For the text-containing cell, return its midpoint in (X, Y) coordinate format. 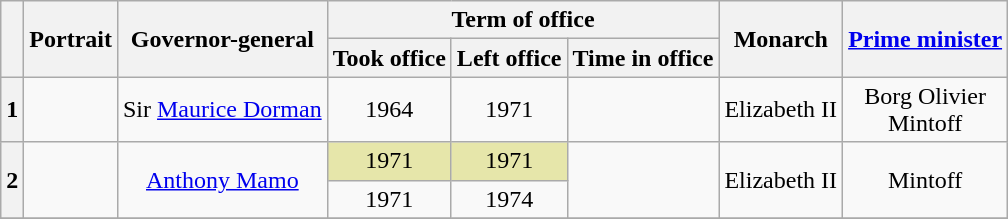
1974 (509, 199)
Took office (389, 58)
1 (12, 110)
Governor-general (222, 39)
Borg OlivierMintoff (926, 110)
Term of office (523, 20)
Left office (509, 58)
Time in office (643, 58)
2 (12, 180)
Anthony Mamo (222, 180)
Sir Maurice Dorman (222, 110)
Portrait (71, 39)
1964 (389, 110)
Monarch (781, 39)
Mintoff (926, 180)
Prime minister (926, 39)
